Output the [x, y] coordinate of the center of the cell containing the given text.  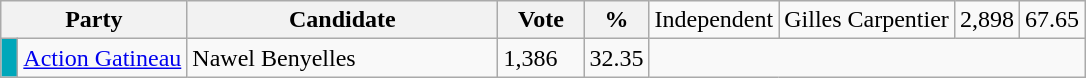
Gilles Carpentier [867, 20]
32.35 [616, 58]
% [616, 20]
2,898 [986, 20]
Party [94, 20]
Action Gatineau [102, 58]
1,386 [541, 58]
Nawel Benyelles [342, 58]
67.65 [1052, 20]
Candidate [342, 20]
Independent [714, 20]
Vote [541, 20]
